Identify which cell holds the provided text, then report its [x, y] central coordinate. 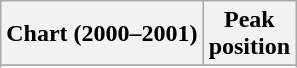
Chart (2000–2001) [102, 34]
Peakposition [249, 34]
